Find where the given text appears and provide that cell's center as (x, y) coordinate. 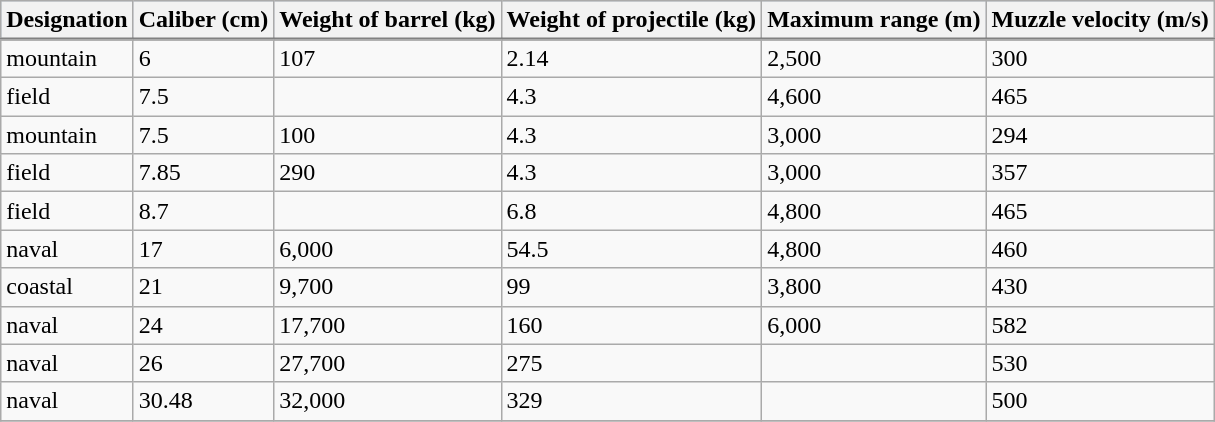
4,600 (874, 97)
6.8 (632, 211)
Weight of projectile (kg) (632, 20)
3,800 (874, 287)
26 (204, 363)
329 (632, 401)
100 (388, 135)
27,700 (388, 363)
Muzzle velocity (m/s) (1100, 20)
Maximum range (m) (874, 20)
8.7 (204, 211)
7.85 (204, 173)
Designation (67, 20)
582 (1100, 325)
290 (388, 173)
275 (632, 363)
99 (632, 287)
357 (1100, 173)
530 (1100, 363)
17 (204, 249)
coastal (67, 287)
2,500 (874, 59)
32,000 (388, 401)
21 (204, 287)
30.48 (204, 401)
9,700 (388, 287)
Caliber (cm) (204, 20)
2.14 (632, 59)
107 (388, 59)
24 (204, 325)
17,700 (388, 325)
460 (1100, 249)
160 (632, 325)
Weight of barrel (kg) (388, 20)
54.5 (632, 249)
430 (1100, 287)
500 (1100, 401)
6 (204, 59)
300 (1100, 59)
294 (1100, 135)
